Find where the given text appears and provide that cell's center as (x, y) coordinate. 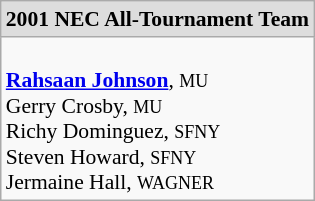
Rahsaan Johnson, MU Gerry Crosby, MU Richy Dominguez, SFNY Steven Howard, SFNY Jermaine Hall, WAGNER (158, 118)
2001 NEC All-Tournament Team (158, 19)
